For the text-containing cell, return its midpoint in [x, y] coordinate format. 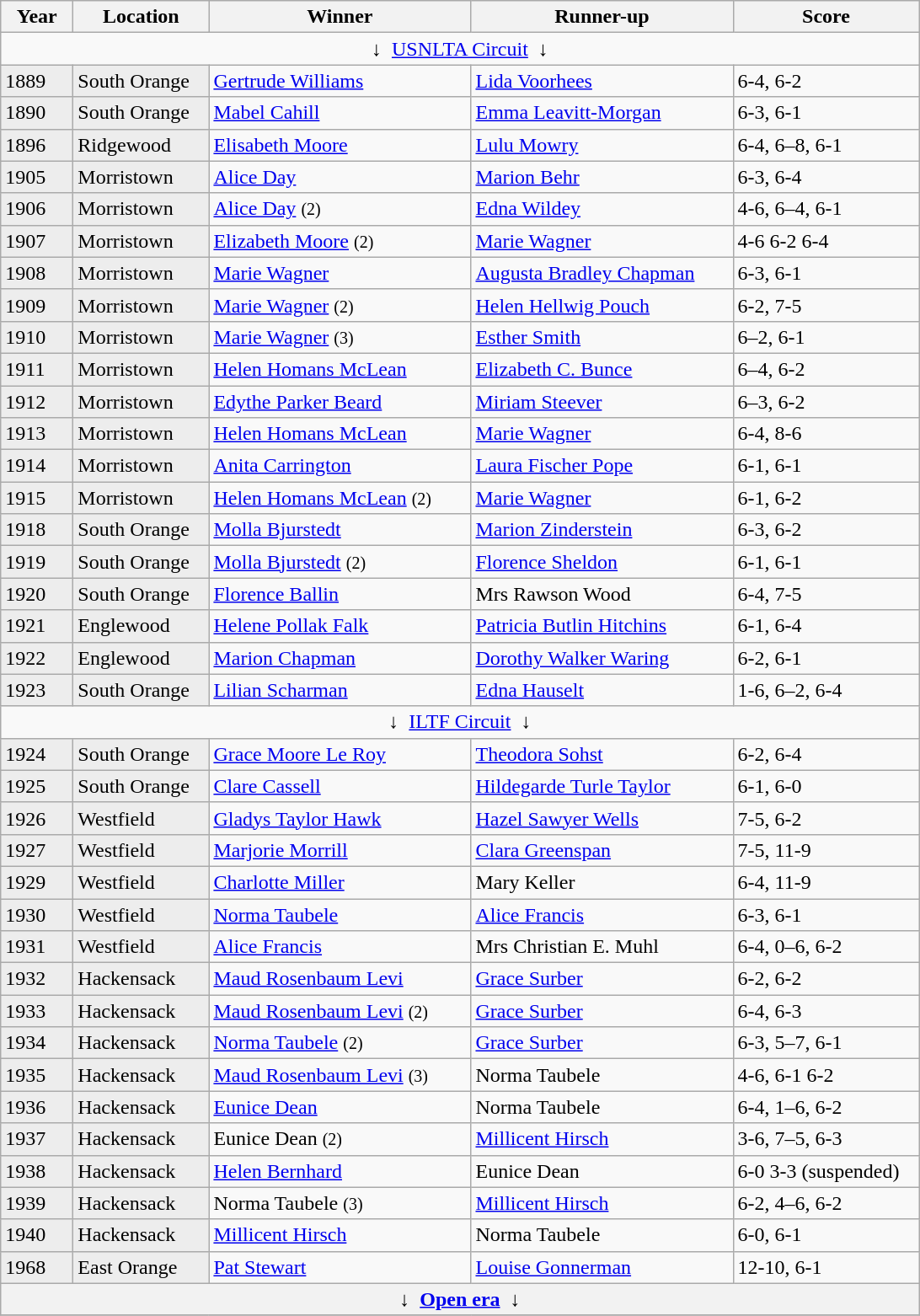
1938 [37, 1171]
Florence Sheldon [602, 562]
Elizabeth C. Bunce [602, 369]
1890 [37, 113]
6-2, 6-2 [826, 979]
Louise Gonnerman [602, 1267]
Alice Day [340, 177]
7-5, 11-9 [826, 850]
1905 [37, 177]
Maud Rosenbaum Levi (2) [340, 1011]
1889 [37, 81]
Marie Wagner (2) [340, 305]
1922 [37, 658]
Hildegarde Turle Taylor [602, 786]
Edna Wildey [602, 209]
Mabel Cahill [340, 113]
1932 [37, 979]
1919 [37, 562]
1939 [37, 1203]
6-2, 6-1 [826, 658]
Maud Rosenbaum Levi [340, 979]
1910 [37, 337]
1934 [37, 1043]
1929 [37, 882]
6-2, 6-4 [826, 754]
Clara Greenspan [602, 850]
6-4, 7-5 [826, 594]
↓ USNLTA Circuit ↓ [460, 49]
1915 [37, 498]
1908 [37, 273]
1931 [37, 947]
Lilian Scharman [340, 690]
6–2, 6-1 [826, 337]
Grace Moore Le Roy [340, 754]
1913 [37, 434]
Patricia Butlin Hitchins [602, 626]
1927 [37, 850]
1926 [37, 818]
Score [826, 17]
6-4, 0–6, 6-2 [826, 947]
Molla Bjurstedt [340, 530]
Lulu Mowry [602, 145]
Anita Carrington [340, 466]
6-3, 6-4 [826, 177]
1930 [37, 914]
6-4, 11-9 [826, 882]
1911 [37, 369]
1924 [37, 754]
6-4, 1–6, 6-2 [826, 1107]
Helen Hellwig Pouch [602, 305]
6–4, 6-2 [826, 369]
6-0 3-3 (suspended) [826, 1171]
1968 [37, 1267]
6-1, 6-0 [826, 786]
6-4, 6–8, 6-1 [826, 145]
Hazel Sawyer Wells [602, 818]
Winner [340, 17]
Esther Smith [602, 337]
1940 [37, 1235]
1907 [37, 241]
Location [142, 17]
4-6, 6-1 6-2 [826, 1075]
Marjorie Morrill [340, 850]
6-4, 6-3 [826, 1011]
6-2, 4–6, 6-2 [826, 1203]
6-3, 6-2 [826, 530]
Helen Bernhard [340, 1171]
Lida Voorhees [602, 81]
Charlotte Miller [340, 882]
6-2, 7-5 [826, 305]
6-3, 5–7, 6-1 [826, 1043]
Mrs Christian E. Muhl [602, 947]
Norma Taubele (2) [340, 1043]
Emma Leavitt-Morgan [602, 113]
Elisabeth Moore [340, 145]
Edna Hauselt [602, 690]
1921 [37, 626]
Mrs Rawson Wood [602, 594]
Pat Stewart [340, 1267]
1920 [37, 594]
Gertrude Williams [340, 81]
4-6 6-2 6-4 [826, 241]
Runner-up [602, 17]
12-10, 6-1 [826, 1267]
Helene Pollak Falk [340, 626]
Edythe Parker Beard [340, 402]
Helen Homans McLean (2) [340, 498]
6-0, 6-1 [826, 1235]
6-4, 6-2 [826, 81]
1896 [37, 145]
↓ ILTF Circuit ↓ [460, 722]
↓ Open era ↓ [460, 1299]
6-1, 6-2 [826, 498]
Florence Ballin [340, 594]
6–3, 6-2 [826, 402]
East Orange [142, 1267]
Augusta Bradley Chapman [602, 273]
Dorothy Walker Waring [602, 658]
1912 [37, 402]
Clare Cassell [340, 786]
7-5, 6-2 [826, 818]
Miriam Steever [602, 402]
1937 [37, 1139]
Elizabeth Moore (2) [340, 241]
Norma Taubele (3) [340, 1203]
Ridgewood [142, 145]
Mary Keller [602, 882]
Year [37, 17]
3-6, 7–5, 6-3 [826, 1139]
Molla Bjurstedt (2) [340, 562]
1935 [37, 1075]
Alice Day (2) [340, 209]
6-1, 6-4 [826, 626]
1933 [37, 1011]
Laura Fischer Pope [602, 466]
1909 [37, 305]
Eunice Dean (2) [340, 1139]
Marion Chapman [340, 658]
1-6, 6–2, 6-4 [826, 690]
Gladys Taylor Hawk [340, 818]
Theodora Sohst [602, 754]
1914 [37, 466]
1918 [37, 530]
1923 [37, 690]
Marie Wagner (3) [340, 337]
Marion Zinderstein [602, 530]
1906 [37, 209]
6-4, 8-6 [826, 434]
4-6, 6–4, 6-1 [826, 209]
Maud Rosenbaum Levi (3) [340, 1075]
Marion Behr [602, 177]
1936 [37, 1107]
1925 [37, 786]
